Extract the [x, y] coordinate from the center of the cell holding the provided text.  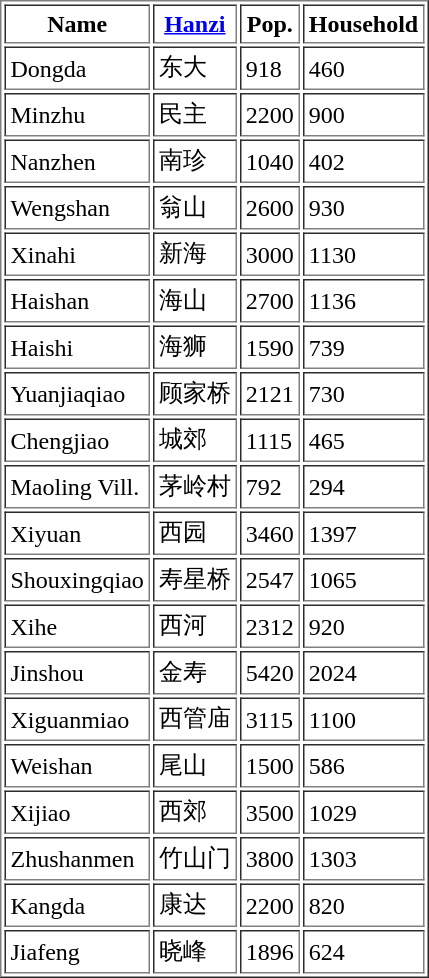
1115 [270, 440]
西园 [195, 534]
西郊 [195, 812]
460 [364, 68]
翁山 [195, 208]
3115 [270, 720]
Xijiao [76, 812]
寿星桥 [195, 580]
2121 [270, 394]
Nanzhen [76, 162]
3000 [270, 254]
2600 [270, 208]
1303 [364, 859]
5420 [270, 673]
Yuanjiaqiao [76, 394]
Xiguanmiao [76, 720]
Hanzi [195, 24]
2700 [270, 301]
Haishi [76, 348]
南珍 [195, 162]
顾家桥 [195, 394]
465 [364, 440]
金寿 [195, 673]
竹山门 [195, 859]
西管庙 [195, 720]
东大 [195, 68]
1040 [270, 162]
624 [364, 952]
城郊 [195, 440]
930 [364, 208]
茅岭村 [195, 487]
Shouxingqiao [76, 580]
730 [364, 394]
1397 [364, 534]
900 [364, 115]
康达 [195, 906]
Xinahi [76, 254]
1065 [364, 580]
尾山 [195, 766]
海山 [195, 301]
Name [76, 24]
民主 [195, 115]
1500 [270, 766]
1590 [270, 348]
1029 [364, 812]
Xihe [76, 626]
820 [364, 906]
3500 [270, 812]
Minzhu [76, 115]
586 [364, 766]
Jiafeng [76, 952]
Chengjiao [76, 440]
Jinshou [76, 673]
920 [364, 626]
西河 [195, 626]
1136 [364, 301]
海狮 [195, 348]
918 [270, 68]
Maoling Vill. [76, 487]
3460 [270, 534]
402 [364, 162]
1100 [364, 720]
2547 [270, 580]
1130 [364, 254]
792 [270, 487]
2312 [270, 626]
294 [364, 487]
晓峰 [195, 952]
Zhushanmen [76, 859]
739 [364, 348]
3800 [270, 859]
Weishan [76, 766]
Household [364, 24]
2024 [364, 673]
Haishan [76, 301]
Xiyuan [76, 534]
新海 [195, 254]
Pop. [270, 24]
Dongda [76, 68]
Kangda [76, 906]
1896 [270, 952]
Wengshan [76, 208]
